Find where the given text appears and provide that cell's center as [X, Y] coordinate. 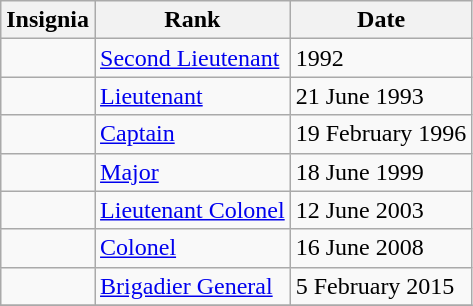
Lieutenant [193, 96]
18 June 1999 [381, 172]
12 June 2003 [381, 210]
Captain [193, 134]
Colonel [193, 248]
Date [381, 20]
1992 [381, 58]
5 February 2015 [381, 286]
Brigadier General [193, 286]
Lieutenant Colonel [193, 210]
Second Lieutenant [193, 58]
Insignia [48, 20]
Major [193, 172]
Rank [193, 20]
16 June 2008 [381, 248]
19 February 1996 [381, 134]
21 June 1993 [381, 96]
